Return (X, Y) of the center of cell containing provided text 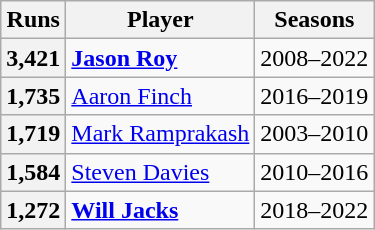
Will Jacks (160, 210)
2016–2019 (314, 96)
Steven Davies (160, 172)
3,421 (34, 58)
2018–2022 (314, 210)
Mark Ramprakash (160, 134)
1,719 (34, 134)
Aaron Finch (160, 96)
2010–2016 (314, 172)
1,584 (34, 172)
Jason Roy (160, 58)
Player (160, 20)
2003–2010 (314, 134)
Runs (34, 20)
1,272 (34, 210)
2008–2022 (314, 58)
1,735 (34, 96)
Seasons (314, 20)
